Detect which cell encompasses the target text, then output its [X, Y] center coordinate. 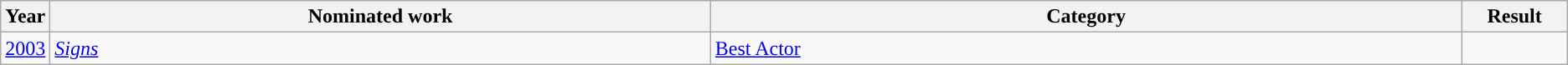
2003 [25, 48]
Signs [380, 48]
Category [1086, 17]
Best Actor [1086, 48]
Result [1514, 17]
Nominated work [380, 17]
Year [25, 17]
